Extract the (X, Y) coordinate from the center of the cell holding the provided text.  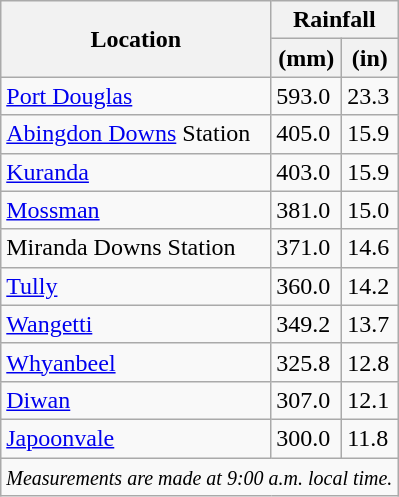
325.8 (306, 362)
Miranda Downs Station (136, 248)
381.0 (306, 210)
23.3 (370, 96)
Abingdon Downs Station (136, 134)
(in) (370, 58)
(mm) (306, 58)
13.7 (370, 324)
Mossman (136, 210)
14.6 (370, 248)
307.0 (306, 400)
405.0 (306, 134)
Diwan (136, 400)
Wangetti (136, 324)
15.0 (370, 210)
Rainfall (334, 20)
300.0 (306, 438)
349.2 (306, 324)
360.0 (306, 286)
12.1 (370, 400)
12.8 (370, 362)
Kuranda (136, 172)
Whyanbeel (136, 362)
14.2 (370, 286)
Measurements are made at 9:00 a.m. local time. (200, 477)
Tully (136, 286)
593.0 (306, 96)
Port Douglas (136, 96)
Japoonvale (136, 438)
Location (136, 39)
403.0 (306, 172)
371.0 (306, 248)
11.8 (370, 438)
